Detect which cell encompasses the target text, then output its [x, y] center coordinate. 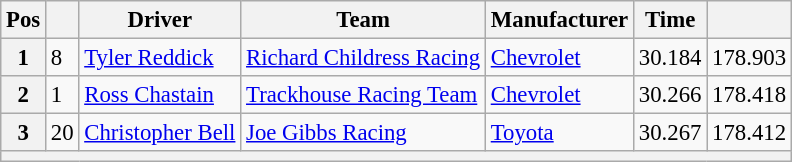
30.267 [670, 133]
Joe Gibbs Racing [364, 133]
178.412 [750, 133]
2 [24, 95]
Toyota [559, 133]
30.266 [670, 95]
20 [62, 133]
Driver [160, 20]
Richard Childress Racing [364, 58]
Team [364, 20]
3 [24, 133]
8 [62, 58]
Tyler Reddick [160, 58]
Pos [24, 20]
Manufacturer [559, 20]
178.418 [750, 95]
30.184 [670, 58]
Christopher Bell [160, 133]
Trackhouse Racing Team [364, 95]
Time [670, 20]
178.903 [750, 58]
Ross Chastain [160, 95]
